Find where the given text appears and provide that cell's center as [x, y] coordinate. 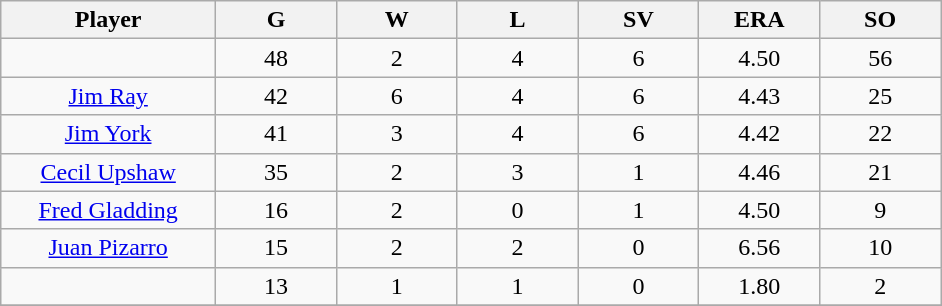
Player [108, 20]
41 [276, 134]
35 [276, 172]
G [276, 20]
9 [880, 210]
L [518, 20]
21 [880, 172]
Fred Gladding [108, 210]
25 [880, 96]
10 [880, 248]
W [396, 20]
Jim York [108, 134]
Juan Pizarro [108, 248]
Jim Ray [108, 96]
13 [276, 286]
ERA [760, 20]
4.43 [760, 96]
1.80 [760, 286]
SO [880, 20]
16 [276, 210]
Cecil Upshaw [108, 172]
4.42 [760, 134]
4.46 [760, 172]
48 [276, 58]
56 [880, 58]
15 [276, 248]
22 [880, 134]
SV [638, 20]
42 [276, 96]
6.56 [760, 248]
